Detect which cell encompasses the target text, then output its (x, y) center coordinate. 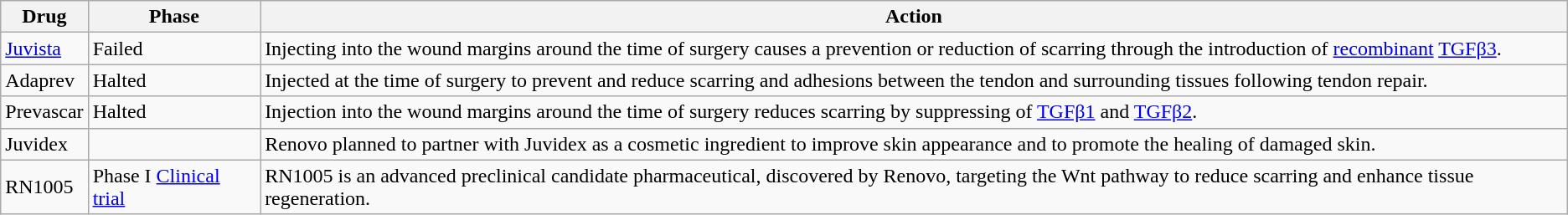
Failed (174, 49)
Action (915, 17)
Renovo planned to partner with Juvidex as a cosmetic ingredient to improve skin appearance and to promote the healing of damaged skin. (915, 144)
Prevascar (44, 112)
Adaprev (44, 80)
RN1005 (44, 187)
Juvista (44, 49)
Injected at the time of surgery to prevent and reduce scarring and adhesions between the tendon and surrounding tissues following tendon repair. (915, 80)
Phase (174, 17)
Phase I Clinical trial (174, 187)
Drug (44, 17)
Injection into the wound margins around the time of surgery reduces scarring by suppressing of TGFβ1 and TGFβ2. (915, 112)
Juvidex (44, 144)
